From the cell containing the given text, extract its center point as [X, Y] coordinate. 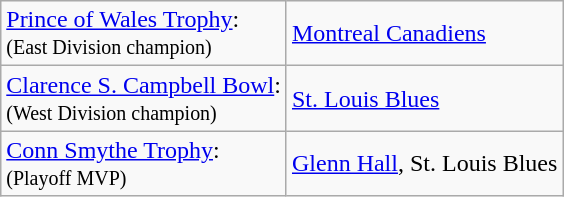
St. Louis Blues [424, 98]
Clarence S. Campbell Bowl:(West Division champion) [144, 98]
Glenn Hall, St. Louis Blues [424, 164]
Prince of Wales Trophy:(East Division champion) [144, 34]
Montreal Canadiens [424, 34]
Conn Smythe Trophy:(Playoff MVP) [144, 164]
